Output the [X, Y] coordinate of the center of the cell containing the given text.  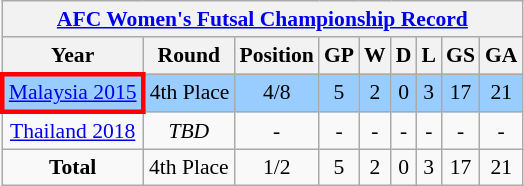
W [375, 56]
Year [72, 56]
TBD [188, 132]
GP [339, 56]
Malaysia 2015 [72, 94]
Round [188, 56]
Position [276, 56]
AFC Women's Futsal Championship Record [262, 19]
4/8 [276, 94]
Total [72, 168]
GA [502, 56]
GS [460, 56]
1/2 [276, 168]
Thailand 2018 [72, 132]
L [428, 56]
D [404, 56]
